Pinpoint the cell where the given text exists, returning its (x, y) midpoint coordinate. 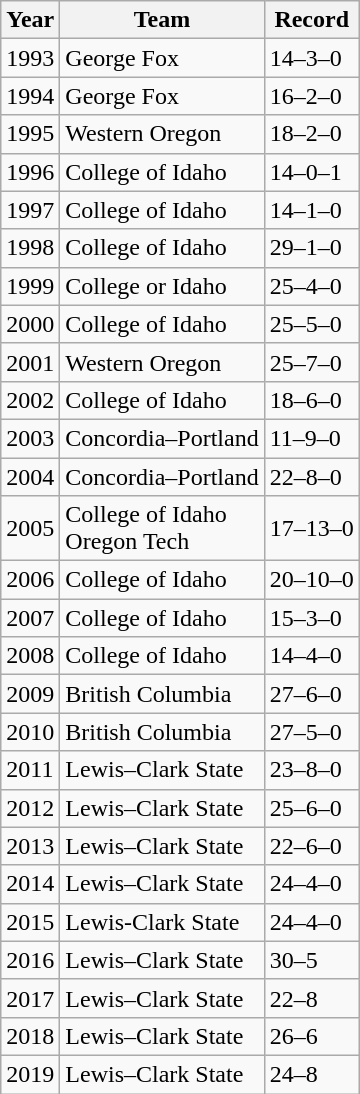
30–5 (312, 960)
22–6–0 (312, 846)
18–6–0 (312, 400)
15–3–0 (312, 618)
1997 (30, 210)
2018 (30, 1036)
2013 (30, 846)
27–6–0 (312, 694)
2006 (30, 580)
2002 (30, 400)
25–7–0 (312, 362)
2003 (30, 438)
14–3–0 (312, 58)
Record (312, 20)
25–6–0 (312, 808)
Lewis-Clark State (162, 922)
2011 (30, 770)
24–8 (312, 1074)
18–2–0 (312, 134)
2010 (30, 732)
11–9–0 (312, 438)
20–10–0 (312, 580)
14–1–0 (312, 210)
College of IdahoOregon Tech (162, 528)
Team (162, 20)
1995 (30, 134)
16–2–0 (312, 96)
2001 (30, 362)
Year (30, 20)
2014 (30, 884)
22–8–0 (312, 477)
22–8 (312, 998)
17–13–0 (312, 528)
2016 (30, 960)
29–1–0 (312, 248)
2015 (30, 922)
2019 (30, 1074)
25–5–0 (312, 324)
2005 (30, 528)
27–5–0 (312, 732)
1994 (30, 96)
25–4–0 (312, 286)
14–0–1 (312, 172)
23–8–0 (312, 770)
College or Idaho (162, 286)
2012 (30, 808)
26–6 (312, 1036)
2004 (30, 477)
1999 (30, 286)
14–4–0 (312, 656)
2007 (30, 618)
2009 (30, 694)
1998 (30, 248)
1993 (30, 58)
1996 (30, 172)
2008 (30, 656)
2017 (30, 998)
2000 (30, 324)
